For the text-containing cell, return its midpoint in (X, Y) coordinate format. 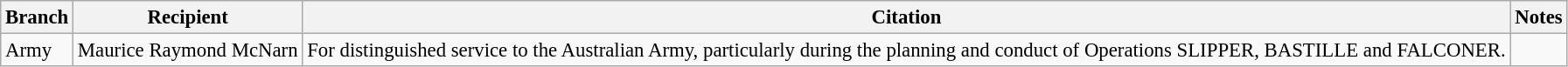
Recipient (188, 17)
Citation (906, 17)
Maurice Raymond McNarn (188, 50)
Branch (37, 17)
Army (37, 50)
Notes (1539, 17)
For distinguished service to the Australian Army, particularly during the planning and conduct of Operations SLIPPER, BASTILLE and FALCONER. (906, 50)
